Extract the (x, y) coordinate from the center of the cell holding the provided text.  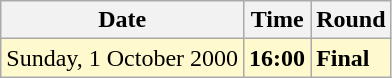
Date (122, 20)
Final (351, 58)
Time (278, 20)
Sunday, 1 October 2000 (122, 58)
Round (351, 20)
16:00 (278, 58)
